Search for the cell housing the specified text and yield its [X, Y] center coordinate. 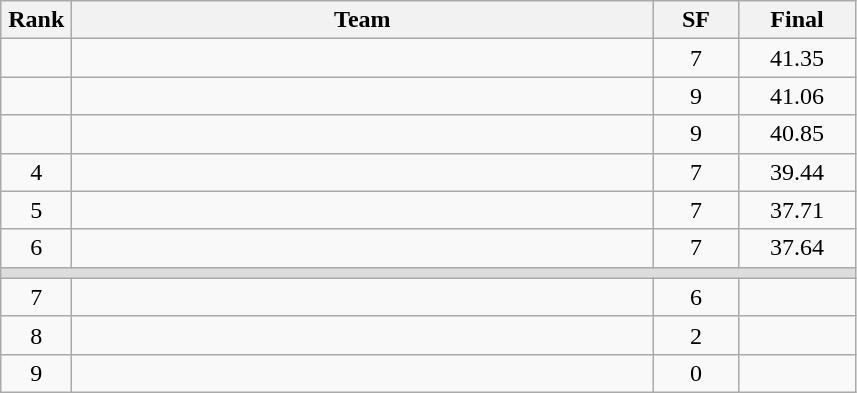
4 [36, 172]
37.71 [797, 210]
2 [696, 335]
39.44 [797, 172]
5 [36, 210]
41.35 [797, 58]
41.06 [797, 96]
Team [362, 20]
37.64 [797, 248]
0 [696, 373]
Final [797, 20]
8 [36, 335]
Rank [36, 20]
SF [696, 20]
40.85 [797, 134]
